Extract the [x, y] coordinate from the center of the cell holding the provided text.  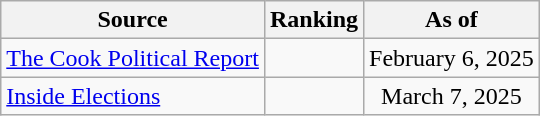
Source [133, 20]
February 6, 2025 [452, 58]
Inside Elections [133, 96]
The Cook Political Report [133, 58]
As of [452, 20]
March 7, 2025 [452, 96]
Ranking [314, 20]
